Pinpoint the cell where the given text exists, returning its [x, y] midpoint coordinate. 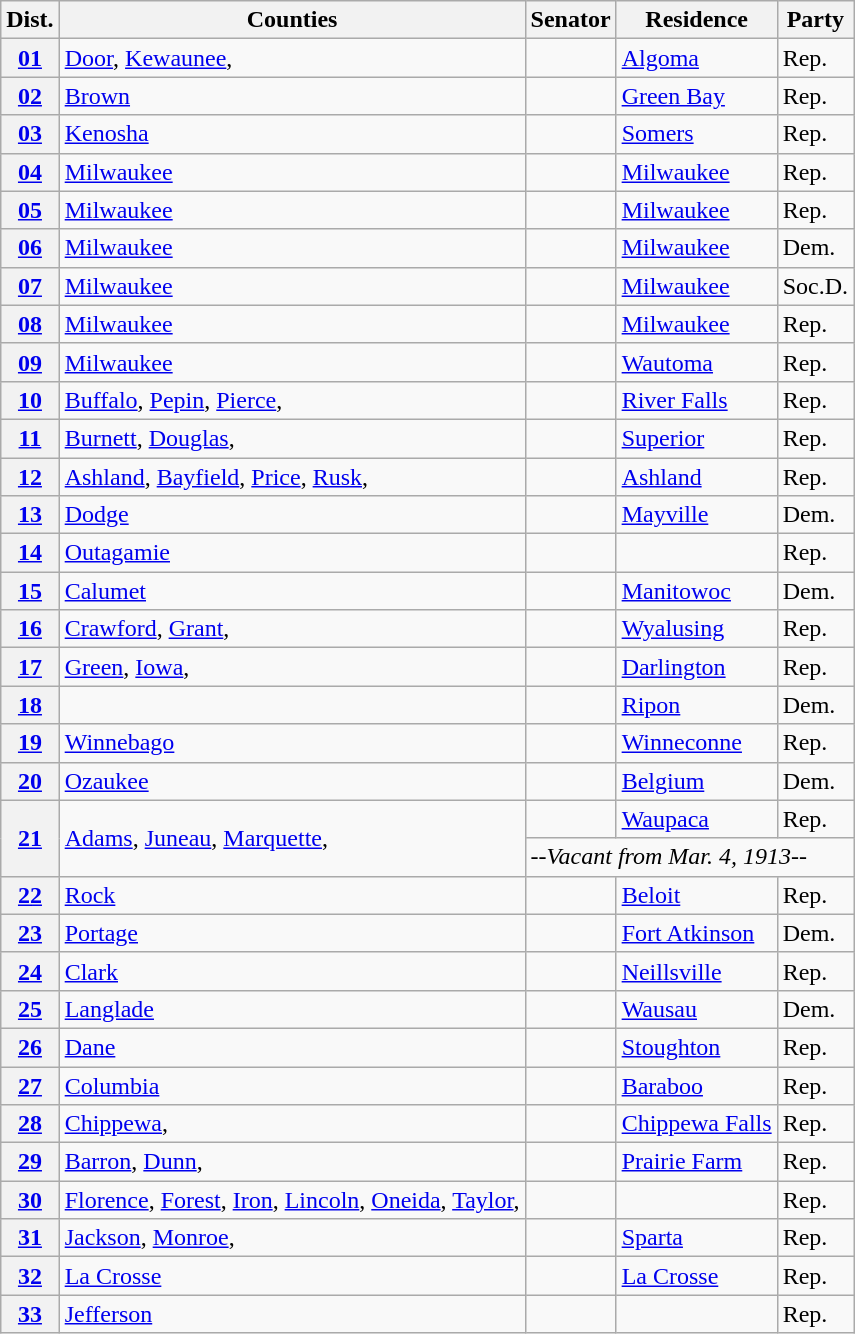
Soc.D. [815, 286]
27 [30, 1085]
06 [30, 248]
Neillsville [696, 971]
18 [30, 705]
Jefferson [292, 1314]
Chippewa, [292, 1124]
Langlade [292, 1009]
30 [30, 1200]
Columbia [292, 1085]
Belgium [696, 781]
Adams, Juneau, Marquette, [292, 838]
07 [30, 286]
Green, Iowa, [292, 667]
Winneconne [696, 743]
05 [30, 210]
09 [30, 362]
Ashland, Bayfield, Price, Rusk, [292, 477]
04 [30, 172]
26 [30, 1047]
Chippewa Falls [696, 1124]
Wyalusing [696, 629]
Door, Kewaunee, [292, 58]
Burnett, Douglas, [292, 438]
Ripon [696, 705]
11 [30, 438]
Ozaukee [292, 781]
23 [30, 933]
Residence [696, 20]
32 [30, 1276]
03 [30, 134]
29 [30, 1162]
Dane [292, 1047]
24 [30, 971]
Counties [292, 20]
02 [30, 96]
Crawford, Grant, [292, 629]
Party [815, 20]
Kenosha [292, 134]
Darlington [696, 667]
10 [30, 400]
Ashland [696, 477]
28 [30, 1124]
20 [30, 781]
Algoma [696, 58]
16 [30, 629]
25 [30, 1009]
Clark [292, 971]
Waupaca [696, 819]
Fort Atkinson [696, 933]
Beloit [696, 895]
Outagamie [292, 553]
Winnebago [292, 743]
14 [30, 553]
--Vacant from Mar. 4, 1913-- [690, 857]
12 [30, 477]
Barron, Dunn, [292, 1162]
Senator [570, 20]
22 [30, 895]
Portage [292, 933]
River Falls [696, 400]
Green Bay [696, 96]
Rock [292, 895]
Wautoma [696, 362]
Prairie Farm [696, 1162]
Dist. [30, 20]
Sparta [696, 1238]
19 [30, 743]
31 [30, 1238]
15 [30, 591]
Calumet [292, 591]
Somers [696, 134]
Buffalo, Pepin, Pierce, [292, 400]
Wausau [696, 1009]
08 [30, 324]
17 [30, 667]
Manitowoc [696, 591]
Mayville [696, 515]
33 [30, 1314]
Superior [696, 438]
13 [30, 515]
Stoughton [696, 1047]
Baraboo [696, 1085]
Dodge [292, 515]
01 [30, 58]
Brown [292, 96]
Florence, Forest, Iron, Lincoln, Oneida, Taylor, [292, 1200]
Jackson, Monroe, [292, 1238]
21 [30, 838]
